Scan for the cell matching the given text and deliver its (x, y) coordinate at center. 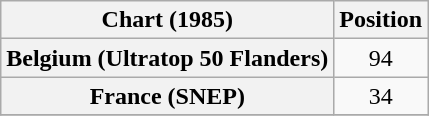
Chart (1985) (168, 20)
France (SNEP) (168, 96)
34 (381, 96)
Belgium (Ultratop 50 Flanders) (168, 58)
Position (381, 20)
94 (381, 58)
